Provide the (x, y) coordinate of the cell's center where the given text is located.  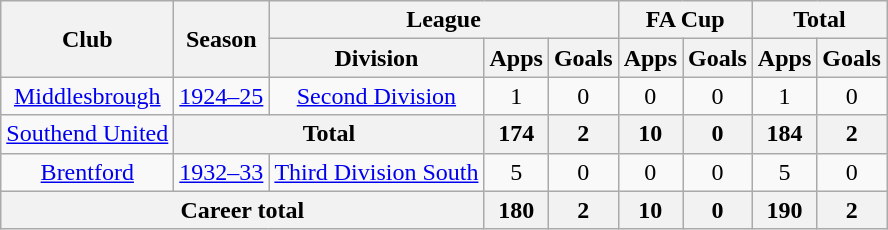
Southend United (88, 134)
Season (222, 39)
Second Division (376, 96)
Brentford (88, 172)
190 (784, 210)
Club (88, 39)
Division (376, 58)
FA Cup (685, 20)
184 (784, 134)
League (444, 20)
Career total (242, 210)
Middlesbrough (88, 96)
1932–33 (222, 172)
Third Division South (376, 172)
174 (516, 134)
180 (516, 210)
1924–25 (222, 96)
